Return the (X, Y) coordinate for the center point of the cell that contains the specified text.  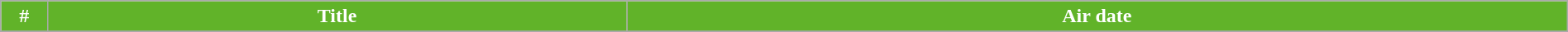
Air date (1097, 16)
Title (337, 16)
# (25, 16)
